Pinpoint the cell where the given text exists, returning its (x, y) midpoint coordinate. 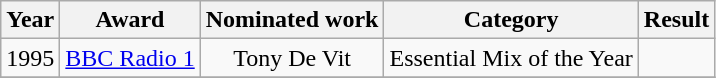
Year (30, 20)
Essential Mix of the Year (511, 58)
Tony De Vit (292, 58)
Category (511, 20)
Nominated work (292, 20)
Award (130, 20)
BBC Radio 1 (130, 58)
Result (676, 20)
1995 (30, 58)
